Find where the given text appears and provide that cell's center as (X, Y) coordinate. 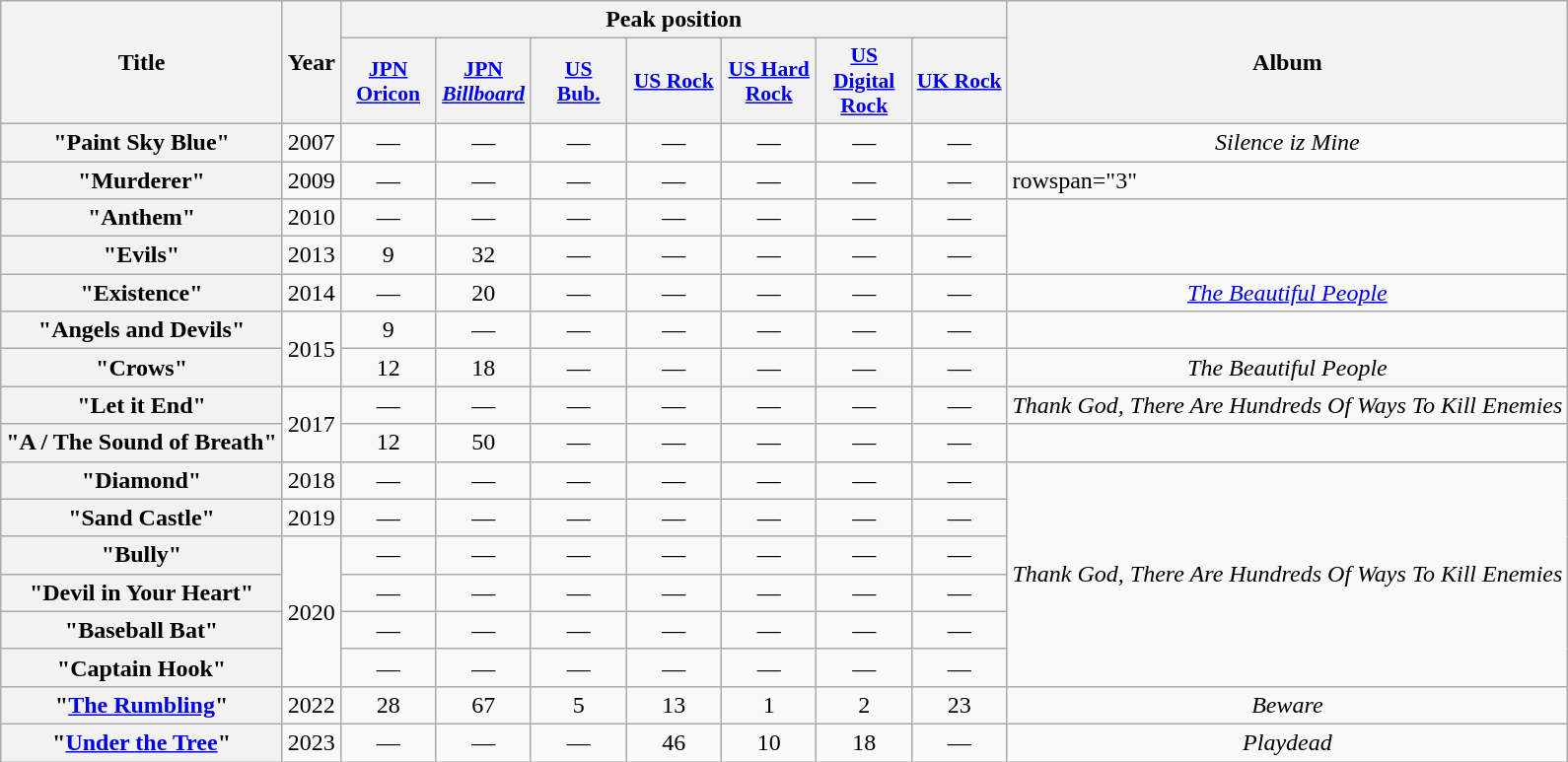
2023 (312, 742)
2013 (312, 255)
"Diamond" (142, 480)
2015 (312, 349)
2007 (312, 142)
2018 (312, 480)
rowspan="3" (1288, 180)
"Evils" (142, 255)
US Rock (675, 81)
2020 (312, 611)
"Anthem" (142, 218)
32 (483, 255)
"Bully" (142, 555)
Beware (1288, 705)
JPNBillboard (483, 81)
"Under the Tree" (142, 742)
Peak position (674, 20)
"Angels and Devils" (142, 330)
23 (959, 705)
46 (675, 742)
"A / The Sound of Breath" (142, 443)
US Hard Rock (769, 81)
UK Rock (959, 81)
13 (675, 705)
"Baseball Bat" (142, 630)
USBub. (578, 81)
Album (1288, 63)
"Murderer" (142, 180)
"Captain Hook" (142, 667)
1 (769, 705)
2019 (312, 518)
Title (142, 63)
Playdead (1288, 742)
67 (483, 705)
20 (483, 293)
10 (769, 742)
"The Rumbling" (142, 705)
JPN Oricon (389, 81)
"Existence" (142, 293)
"Paint Sky Blue" (142, 142)
5 (578, 705)
"Devil in Your Heart" (142, 592)
"Sand Castle" (142, 518)
US Digital Rock (864, 81)
Silence iz Mine (1288, 142)
2022 (312, 705)
Year (312, 63)
2009 (312, 180)
50 (483, 443)
28 (389, 705)
2 (864, 705)
"Let it End" (142, 405)
2017 (312, 424)
2010 (312, 218)
2014 (312, 293)
"Crows" (142, 368)
